For the text-containing cell, return its midpoint in [X, Y] coordinate format. 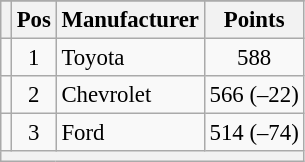
588 [254, 58]
Ford [130, 133]
2 [34, 95]
Points [254, 20]
Pos [34, 20]
1 [34, 58]
Manufacturer [130, 20]
3 [34, 133]
566 (–22) [254, 95]
Chevrolet [130, 95]
Toyota [130, 58]
514 (–74) [254, 133]
